Scan for the cell matching the given text and deliver its (x, y) coordinate at center. 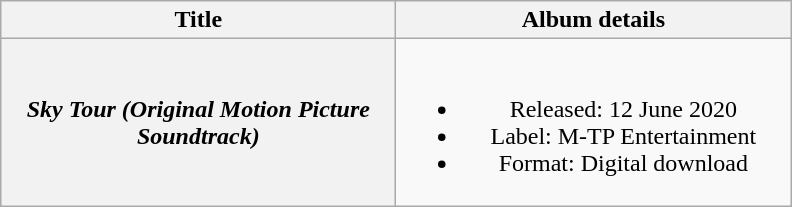
Released: 12 June 2020Label: M-TP EntertainmentFormat: Digital download (594, 122)
Sky Tour (Original Motion PictureSoundtrack) (198, 122)
Title (198, 20)
Album details (594, 20)
